Provide the [x, y] coordinate of the cell's center where the given text is located.  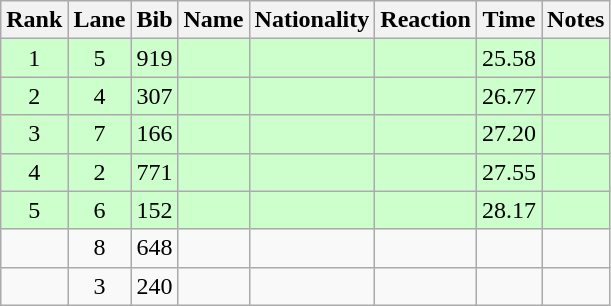
27.20 [510, 134]
27.55 [510, 172]
Reaction [426, 20]
240 [154, 286]
Bib [154, 20]
919 [154, 58]
152 [154, 210]
166 [154, 134]
6 [100, 210]
8 [100, 248]
648 [154, 248]
771 [154, 172]
25.58 [510, 58]
7 [100, 134]
Notes [576, 20]
1 [34, 58]
Nationality [312, 20]
Lane [100, 20]
307 [154, 96]
26.77 [510, 96]
Time [510, 20]
Rank [34, 20]
Name [214, 20]
28.17 [510, 210]
